Find where the given text appears and provide that cell's center as [X, Y] coordinate. 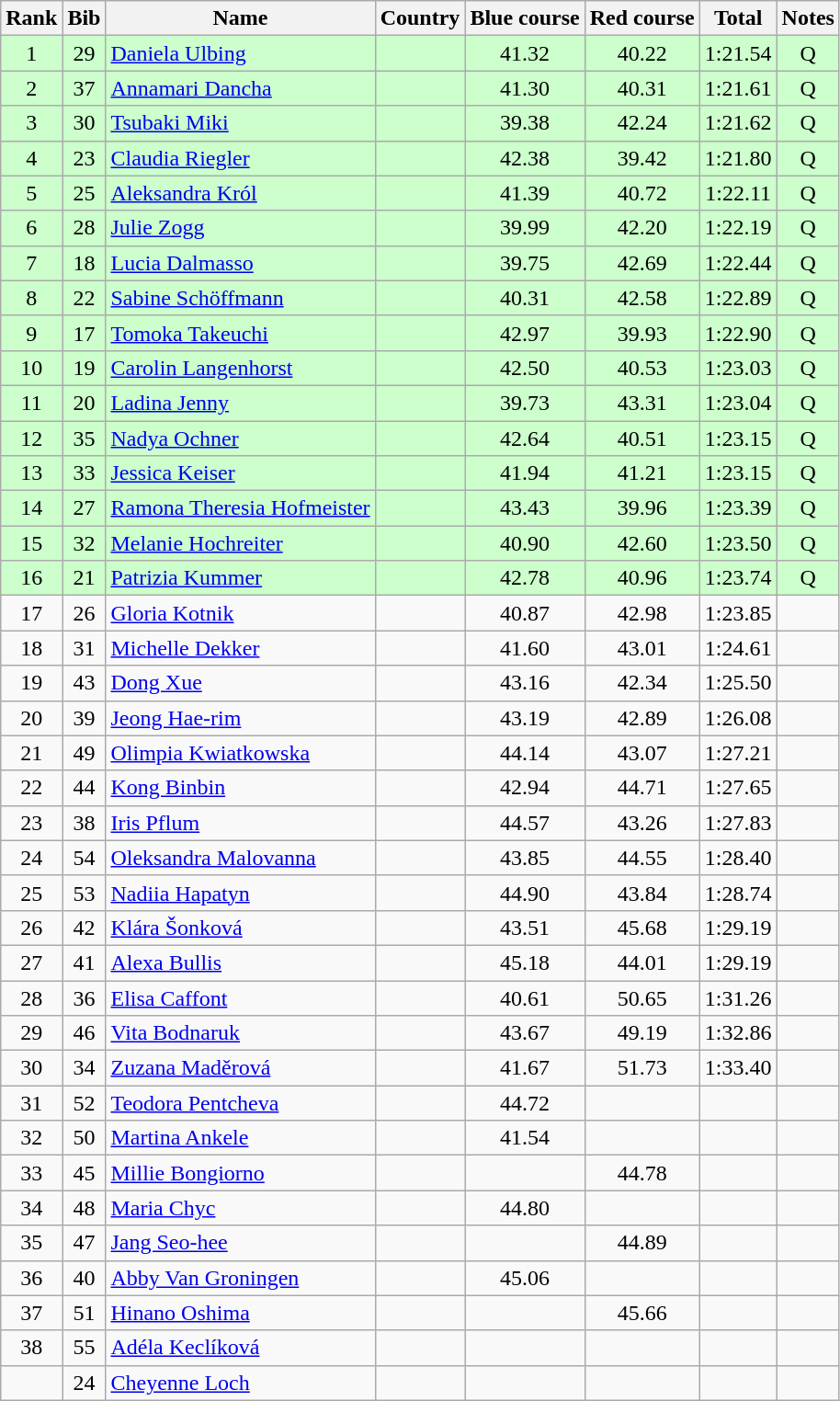
Vita Bodnaruk [241, 1033]
1:21.62 [738, 123]
42.60 [641, 543]
41.60 [525, 648]
44 [85, 788]
Zuzana Maděrová [241, 1068]
48 [85, 1208]
10 [31, 368]
Claudia Riegler [241, 158]
54 [85, 858]
42.98 [641, 613]
Sabine Schöffmann [241, 298]
Hinano Oshima [241, 1313]
Total [738, 18]
43.31 [641, 403]
41.54 [525, 1138]
51 [85, 1313]
1:32.86 [738, 1033]
42.89 [641, 718]
Melanie Hochreiter [241, 543]
1:31.26 [738, 997]
42.78 [525, 578]
1:21.54 [738, 53]
44.71 [641, 788]
Jang Seo-hee [241, 1243]
Iris Pflum [241, 823]
Alexa Bullis [241, 962]
42 [85, 928]
49 [85, 753]
40.61 [525, 997]
1:22.44 [738, 263]
43 [85, 683]
40.22 [641, 53]
Tomoka Takeuchi [241, 333]
44.55 [641, 858]
1:21.61 [738, 88]
44.57 [525, 823]
1:23.39 [738, 508]
52 [85, 1103]
Adéla Keclíková [241, 1348]
12 [31, 439]
43.01 [641, 648]
2 [31, 88]
Nadya Ochner [241, 439]
42.24 [641, 123]
45.68 [641, 928]
3 [31, 123]
39 [85, 718]
9 [31, 333]
43.07 [641, 753]
Annamari Dancha [241, 88]
42.97 [525, 333]
42.58 [641, 298]
Teodora Pentcheva [241, 1103]
45 [85, 1173]
Dong Xue [241, 683]
Maria Chyc [241, 1208]
53 [85, 893]
Michelle Dekker [241, 648]
Daniela Ulbing [241, 53]
39.93 [641, 333]
Ramona Theresia Hofmeister [241, 508]
13 [31, 473]
43.19 [525, 718]
42.38 [525, 158]
41 [85, 962]
47 [85, 1243]
Olimpia Kwiatkowska [241, 753]
Gloria Kotnik [241, 613]
39.96 [641, 508]
1:22.19 [738, 228]
44.89 [641, 1243]
4 [31, 158]
44.01 [641, 962]
1:22.89 [738, 298]
40.72 [641, 193]
50.65 [641, 997]
6 [31, 228]
41.32 [525, 53]
44.14 [525, 753]
39.99 [525, 228]
1:23.04 [738, 403]
Jessica Keiser [241, 473]
43.26 [641, 823]
Tsubaki Miki [241, 123]
45.18 [525, 962]
44.90 [525, 893]
39.38 [525, 123]
44.80 [525, 1208]
41.39 [525, 193]
40.87 [525, 613]
8 [31, 298]
42.34 [641, 683]
Aleksandra Król [241, 193]
Oleksandra Malovanna [241, 858]
1:25.50 [738, 683]
43.84 [641, 893]
Bib [85, 18]
Name [241, 18]
Patrizia Kummer [241, 578]
43.16 [525, 683]
Jeong Hae-rim [241, 718]
Elisa Caffont [241, 997]
Ladina Jenny [241, 403]
1:27.83 [738, 823]
1:21.80 [738, 158]
1:22.90 [738, 333]
Country [420, 18]
43.85 [525, 858]
40.51 [641, 439]
43.51 [525, 928]
1:23.50 [738, 543]
42.20 [641, 228]
Cheyenne Loch [241, 1383]
11 [31, 403]
Martina Ankele [241, 1138]
1:26.08 [738, 718]
14 [31, 508]
Millie Bongiorno [241, 1173]
Kong Binbin [241, 788]
Rank [31, 18]
Abby Van Groningen [241, 1278]
5 [31, 193]
39.75 [525, 263]
40.96 [641, 578]
40 [85, 1278]
Blue course [525, 18]
46 [85, 1033]
45.06 [525, 1278]
1:23.74 [738, 578]
43.67 [525, 1033]
Carolin Langenhorst [241, 368]
16 [31, 578]
39.73 [525, 403]
42.94 [525, 788]
1:23.03 [738, 368]
Red course [641, 18]
1:28.40 [738, 858]
1:27.65 [738, 788]
Julie Zogg [241, 228]
41.21 [641, 473]
7 [31, 263]
49.19 [641, 1033]
Lucia Dalmasso [241, 263]
41.94 [525, 473]
1:24.61 [738, 648]
40.53 [641, 368]
1:23.85 [738, 613]
51.73 [641, 1068]
45.66 [641, 1313]
41.30 [525, 88]
43.43 [525, 508]
1 [31, 53]
40.90 [525, 543]
1:22.11 [738, 193]
55 [85, 1348]
Nadiia Hapatyn [241, 893]
44.78 [641, 1173]
1:33.40 [738, 1068]
42.50 [525, 368]
50 [85, 1138]
42.64 [525, 439]
39.42 [641, 158]
44.72 [525, 1103]
1:28.74 [738, 893]
Notes [808, 18]
Klára Šonková [241, 928]
1:27.21 [738, 753]
41.67 [525, 1068]
42.69 [641, 263]
15 [31, 543]
